Identify which cell holds the provided text, then report its (X, Y) central coordinate. 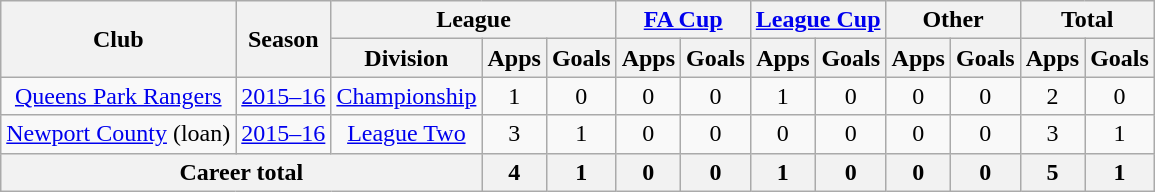
Queens Park Rangers (118, 96)
Division (406, 58)
2 (1052, 96)
Season (284, 39)
League (474, 20)
Career total (242, 172)
Total (1087, 20)
Newport County (loan) (118, 134)
4 (514, 172)
League Two (406, 134)
Championship (406, 96)
Other (953, 20)
Club (118, 39)
FA Cup (683, 20)
League Cup (818, 20)
5 (1052, 172)
